Detect which cell encompasses the target text, then output its (x, y) center coordinate. 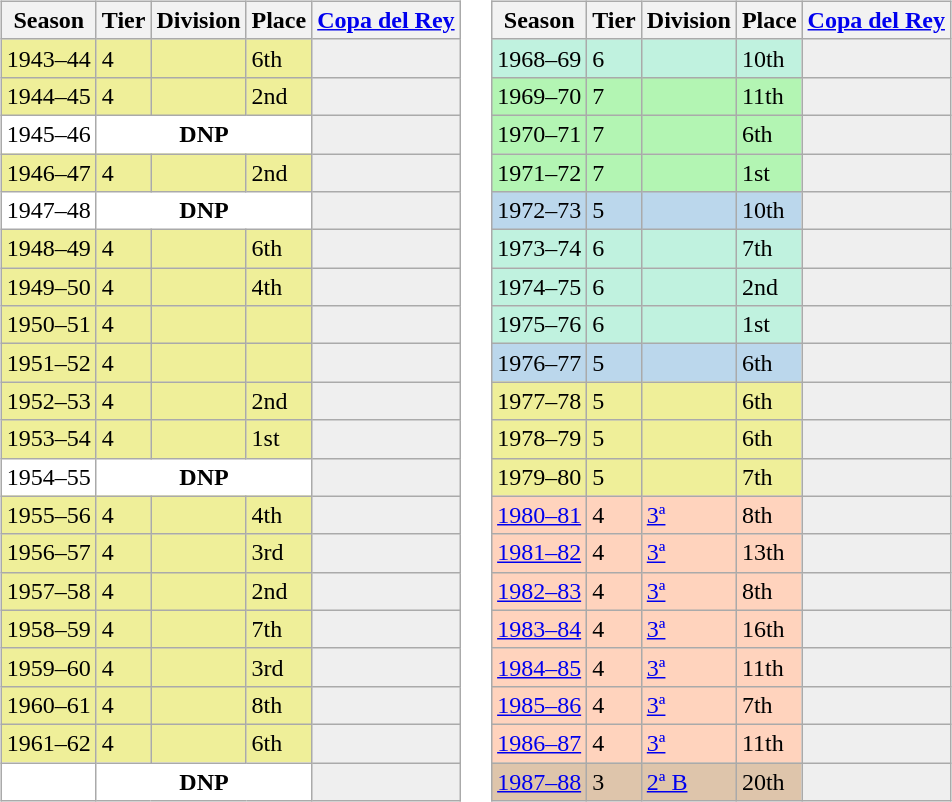
1961–62 (48, 743)
1971–72 (540, 173)
1944–45 (48, 96)
1951–52 (48, 363)
1984–85 (540, 667)
1946–47 (48, 173)
1970–71 (540, 134)
1943–44 (48, 58)
1948–49 (48, 249)
1959–60 (48, 667)
1983–84 (540, 629)
1973–74 (540, 249)
20th (769, 781)
1960–61 (48, 705)
16th (769, 629)
1958–59 (48, 629)
1950–51 (48, 325)
1979–80 (540, 477)
1974–75 (540, 287)
1956–57 (48, 553)
1980–81 (540, 515)
1981–82 (540, 553)
1949–50 (48, 287)
1977–78 (540, 401)
1954–55 (48, 477)
1947–48 (48, 211)
13th (769, 553)
1953–54 (48, 439)
1982–83 (540, 591)
3 (614, 781)
1968–69 (540, 58)
1986–87 (540, 743)
1955–56 (48, 515)
1978–79 (540, 439)
1957–58 (48, 591)
1952–53 (48, 401)
1945–46 (48, 134)
1985–86 (540, 705)
1972–73 (540, 211)
1969–70 (540, 96)
1976–77 (540, 363)
1987–88 (540, 781)
2ª B (688, 781)
1975–76 (540, 325)
